Find where the given text appears and provide that cell's center as (x, y) coordinate. 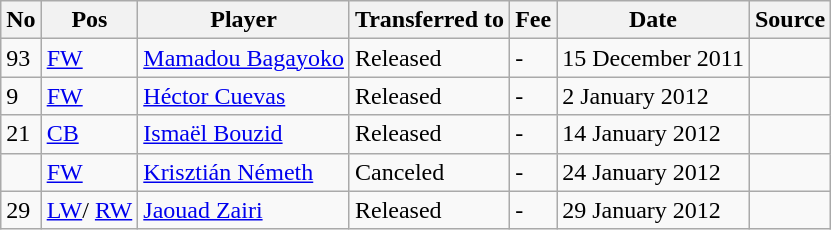
29 January 2012 (654, 210)
Player (244, 20)
2 January 2012 (654, 96)
Ismaël Bouzid (244, 134)
Héctor Cuevas (244, 96)
Pos (90, 20)
Date (654, 20)
24 January 2012 (654, 172)
Jaouad Zairi (244, 210)
Source (790, 20)
CB (90, 134)
15 December 2011 (654, 58)
No (21, 20)
21 (21, 134)
Krisztián Németh (244, 172)
LW/ RW (90, 210)
29 (21, 210)
Transferred to (429, 20)
Canceled (429, 172)
14 January 2012 (654, 134)
9 (21, 96)
93 (21, 58)
Mamadou Bagayoko (244, 58)
Fee (534, 20)
